Scan for the cell matching the given text and deliver its (X, Y) coordinate at center. 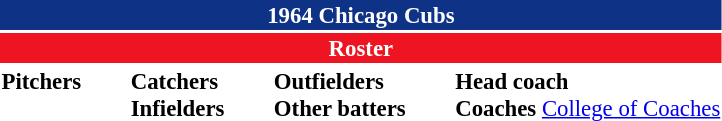
1964 Chicago Cubs (361, 15)
Roster (361, 48)
